Provide the [x, y] coordinate of the cell's center where the given text is located.  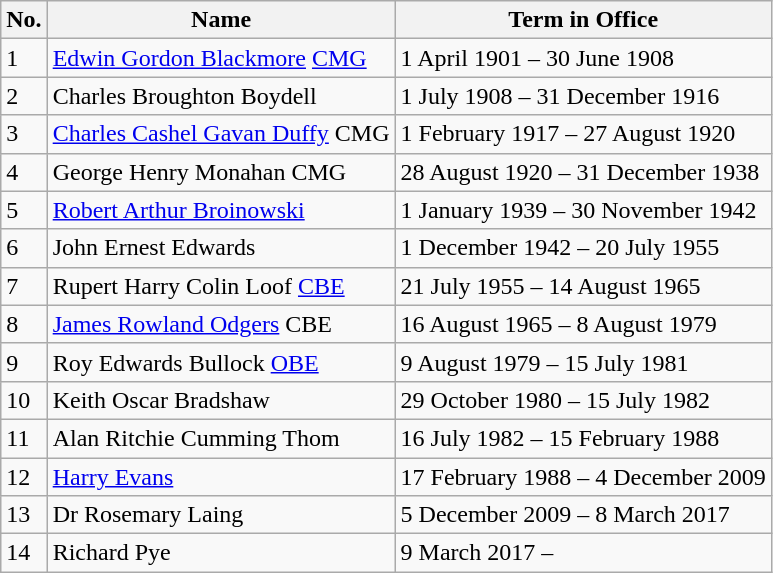
1 December 1942 – 20 July 1955 [583, 248]
28 August 1920 – 31 December 1938 [583, 172]
2 [24, 96]
17 February 1988 – 4 December 2009 [583, 477]
Term in Office [583, 20]
8 [24, 324]
Robert Arthur Broinowski [221, 210]
13 [24, 515]
9 [24, 362]
James Rowland Odgers CBE [221, 324]
John Ernest Edwards [221, 248]
16 July 1982 – 15 February 1988 [583, 438]
No. [24, 20]
21 July 1955 – 14 August 1965 [583, 286]
12 [24, 477]
1 [24, 58]
3 [24, 134]
Edwin Gordon Blackmore CMG [221, 58]
1 January 1939 – 30 November 1942 [583, 210]
Name [221, 20]
1 July 1908 – 31 December 1916 [583, 96]
Keith Oscar Bradshaw [221, 400]
10 [24, 400]
Harry Evans [221, 477]
Charles Cashel Gavan Duffy CMG [221, 134]
1 February 1917 – 27 August 1920 [583, 134]
16 August 1965 – 8 August 1979 [583, 324]
Dr Rosemary Laing [221, 515]
Richard Pye [221, 553]
Roy Edwards Bullock OBE [221, 362]
Alan Ritchie Cumming Thom [221, 438]
14 [24, 553]
6 [24, 248]
5 [24, 210]
5 December 2009 – 8 March 2017 [583, 515]
4 [24, 172]
11 [24, 438]
Charles Broughton Boydell [221, 96]
29 October 1980 – 15 July 1982 [583, 400]
1 April 1901 – 30 June 1908 [583, 58]
9 August 1979 – 15 July 1981 [583, 362]
Rupert Harry Colin Loof CBE [221, 286]
9 March 2017 – [583, 553]
George Henry Monahan CMG [221, 172]
7 [24, 286]
